Capture the cell that displays the provided text and extract its (x, y) central coordinate. 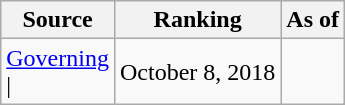
October 8, 2018 (197, 72)
Governing| (58, 72)
Ranking (197, 20)
Source (58, 20)
As of (313, 20)
